Identify which cell holds the provided text, then report its [X, Y] central coordinate. 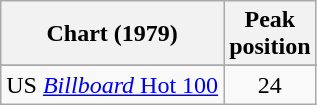
Peakposition [270, 34]
24 [270, 85]
US Billboard Hot 100 [112, 85]
Chart (1979) [112, 34]
